Capture the cell that displays the provided text and extract its [x, y] central coordinate. 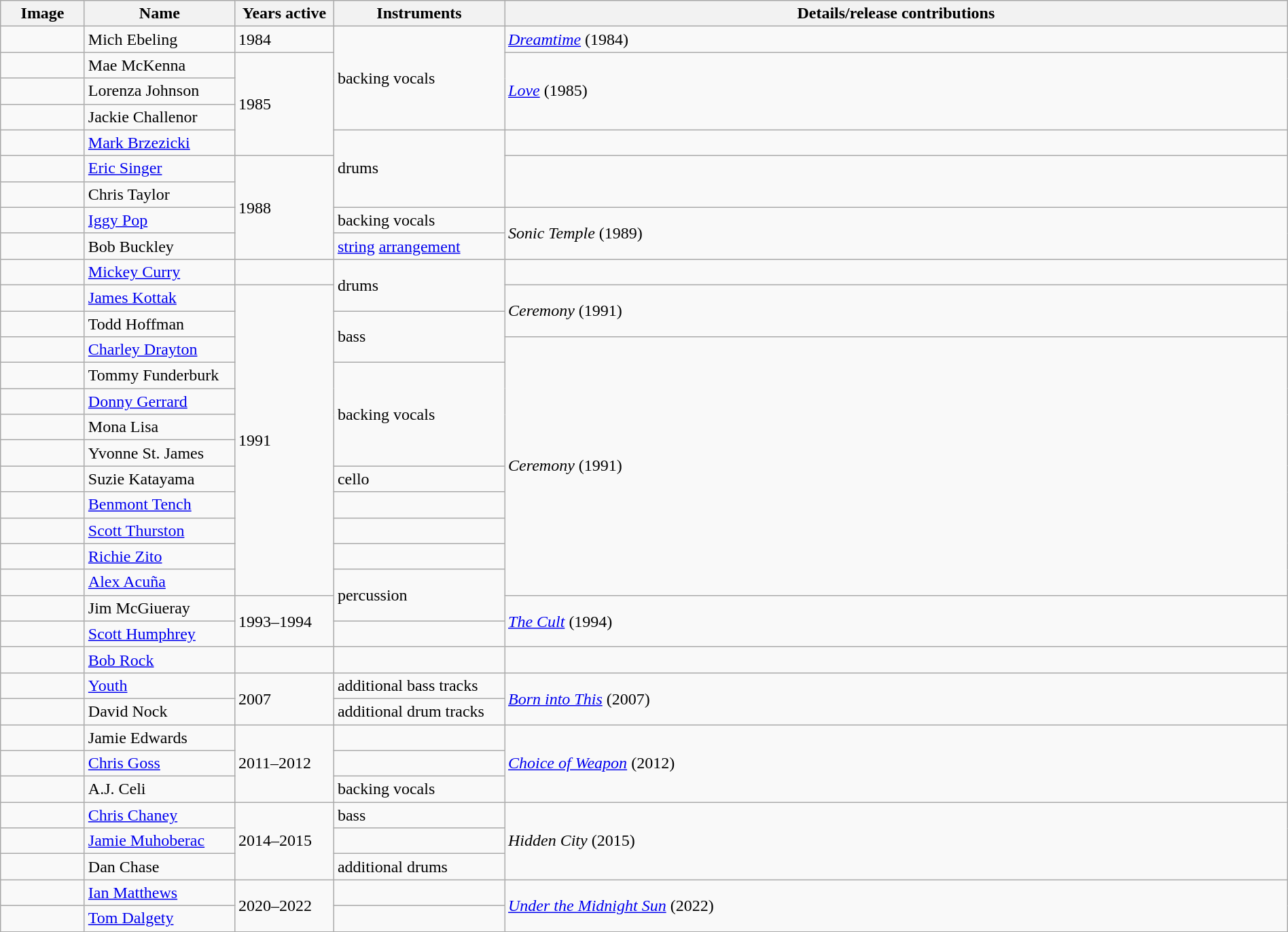
Iggy Pop [159, 220]
Love (1985) [895, 91]
Dan Chase [159, 867]
Mich Ebeling [159, 39]
Mae McKenna [159, 65]
Alex Acuña [159, 582]
1988 [284, 207]
Scott Thurston [159, 531]
1991 [284, 440]
The Cult (1994) [895, 621]
Chris Taylor [159, 194]
Yvonne St. James [159, 453]
Chris Goss [159, 764]
Jackie Challenor [159, 117]
Bob Rock [159, 660]
Mona Lisa [159, 427]
Sonic Temple (1989) [895, 233]
1993–1994 [284, 621]
Donny Gerrard [159, 401]
Details/release contributions [895, 14]
2011–2012 [284, 763]
2020–2022 [284, 906]
cello [418, 479]
Image [43, 14]
Born into This (2007) [895, 698]
Mark Brzezicki [159, 143]
Instruments [418, 14]
Years active [284, 14]
1985 [284, 104]
Under the Midnight Sun (2022) [895, 906]
2014–2015 [284, 841]
Choice of Weapon (2012) [895, 763]
Dreamtime (1984) [895, 39]
Hidden City (2015) [895, 841]
Jamie Muhoberac [159, 841]
Todd Hoffman [159, 324]
Charley Drayton [159, 350]
Eric Singer [159, 168]
Bob Buckley [159, 246]
1984 [284, 39]
additional drums [418, 867]
A.J. Celi [159, 789]
Scott Humphrey [159, 634]
James Kottak [159, 298]
Tommy Funderburk [159, 376]
string arrangement [418, 246]
Lorenza Johnson [159, 91]
Chris Chaney [159, 815]
Ian Matthews [159, 893]
Youth [159, 685]
Jim McGiueray [159, 608]
Richie Zito [159, 556]
Name [159, 14]
Jamie Edwards [159, 737]
David Nock [159, 711]
Benmont Tench [159, 505]
additional bass tracks [418, 685]
additional drum tracks [418, 711]
Tom Dalgety [159, 918]
Mickey Curry [159, 272]
2007 [284, 698]
percussion [418, 595]
Suzie Katayama [159, 479]
